Scan for the cell matching the given text and deliver its (x, y) coordinate at center. 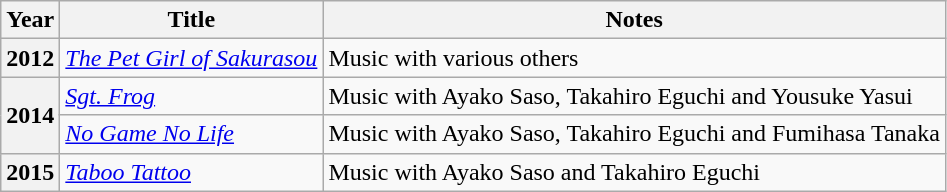
2014 (30, 115)
The Pet Girl of Sakurasou (192, 58)
Title (192, 20)
2015 (30, 172)
Music with various others (634, 58)
2012 (30, 58)
Notes (634, 20)
Music with Ayako Saso and Takahiro Eguchi (634, 172)
Sgt. Frog (192, 96)
Music with Ayako Saso, Takahiro Eguchi and Fumihasa Tanaka (634, 134)
No Game No Life (192, 134)
Taboo Tattoo (192, 172)
Year (30, 20)
Music with Ayako Saso, Takahiro Eguchi and Yousuke Yasui (634, 96)
